Extract the (X, Y) coordinate from the center of the cell holding the provided text.  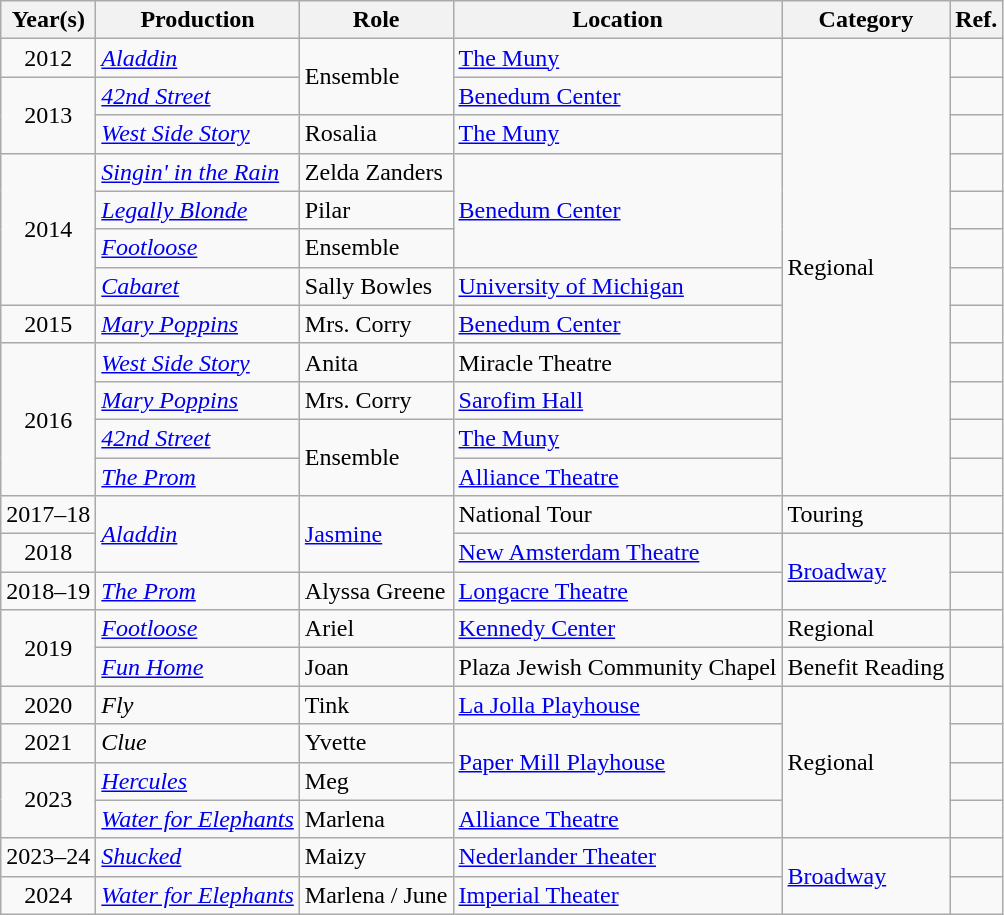
Yvette (376, 743)
Meg (376, 781)
2024 (48, 895)
Longacre Theatre (618, 591)
2018 (48, 553)
Miracle Theatre (618, 362)
Maizy (376, 857)
2021 (48, 743)
Kennedy Center (618, 629)
Marlena (376, 819)
Shucked (198, 857)
Joan (376, 667)
Category (866, 20)
Ref. (976, 20)
Year(s) (48, 20)
2019 (48, 648)
Jasmine (376, 534)
Tink (376, 705)
Sally Bowles (376, 286)
Imperial Theater (618, 895)
Cabaret (198, 286)
Fly (198, 705)
Clue (198, 743)
Zelda Zanders (376, 172)
2018–19 (48, 591)
La Jolla Playhouse (618, 705)
Location (618, 20)
2012 (48, 58)
Rosalia (376, 134)
Paper Mill Playhouse (618, 762)
2017–18 (48, 515)
Marlena / June (376, 895)
Touring (866, 515)
Benefit Reading (866, 667)
Fun Home (198, 667)
Pilar (376, 210)
Production (198, 20)
2023–24 (48, 857)
Anita (376, 362)
2014 (48, 229)
2020 (48, 705)
2013 (48, 115)
2023 (48, 800)
2015 (48, 324)
University of Michigan (618, 286)
Plaza Jewish Community Chapel (618, 667)
2016 (48, 419)
Legally Blonde (198, 210)
New Amsterdam Theatre (618, 553)
Role (376, 20)
Nederlander Theater (618, 857)
Alyssa Greene (376, 591)
Sarofim Hall (618, 400)
National Tour (618, 515)
Ariel (376, 629)
Hercules (198, 781)
Singin' in the Rain (198, 172)
